Output the (X, Y) coordinate of the center of the cell containing the given text.  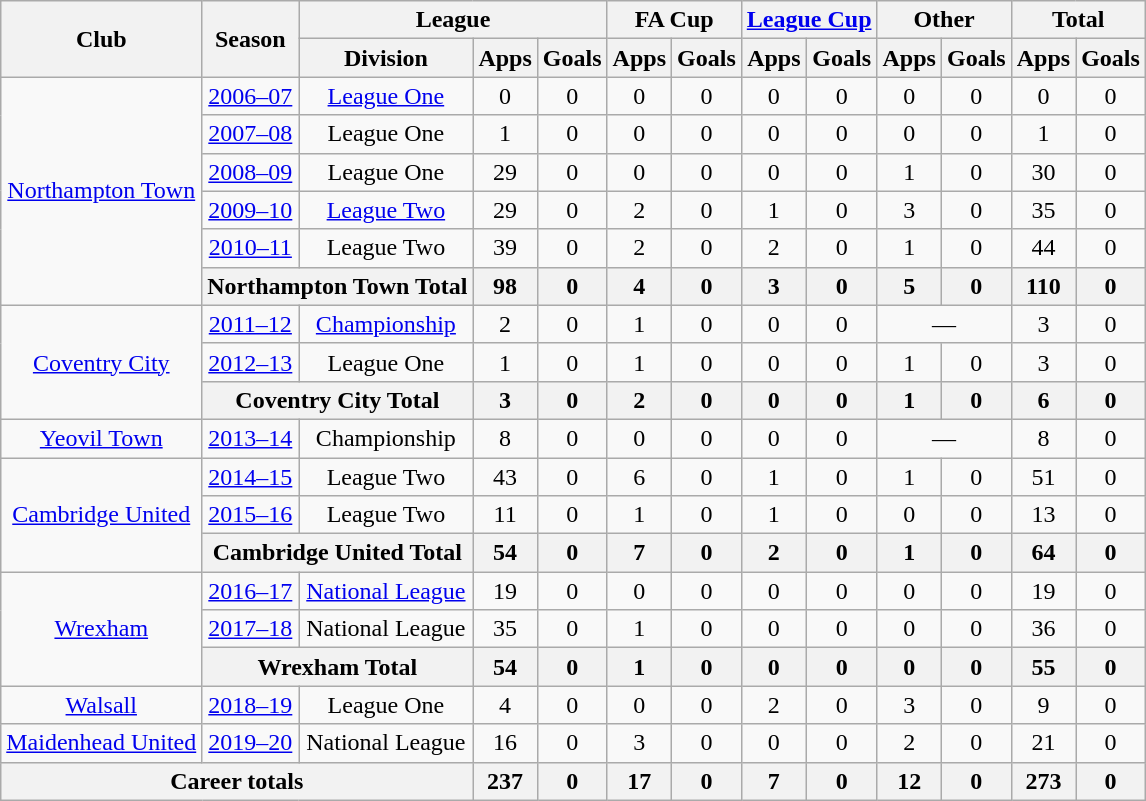
5 (909, 286)
Wrexham (102, 629)
98 (505, 286)
273 (1043, 781)
2008–09 (250, 172)
2017–18 (250, 629)
Coventry City Total (338, 400)
39 (505, 248)
2007–08 (250, 134)
55 (1043, 667)
Cambridge United Total (338, 553)
17 (639, 781)
16 (505, 743)
Northampton Town (102, 191)
51 (1043, 477)
Coventry City (102, 362)
110 (1043, 286)
Total (1078, 20)
2011–12 (250, 324)
64 (1043, 553)
Walsall (102, 705)
43 (505, 477)
Club (102, 39)
2009–10 (250, 210)
2010–11 (250, 248)
Wrexham Total (338, 667)
2015–16 (250, 515)
Season (250, 39)
Northampton Town Total (338, 286)
League Cup (809, 20)
Division (386, 58)
Career totals (237, 781)
13 (1043, 515)
2006–07 (250, 96)
21 (1043, 743)
Maidenhead United (102, 743)
12 (909, 781)
Yeovil Town (102, 438)
2019–20 (250, 743)
Cambridge United (102, 515)
2014–15 (250, 477)
2016–17 (250, 591)
44 (1043, 248)
11 (505, 515)
FA Cup (674, 20)
League (453, 20)
2013–14 (250, 438)
2018–19 (250, 705)
9 (1043, 705)
2012–13 (250, 362)
237 (505, 781)
36 (1043, 629)
Other (944, 20)
30 (1043, 172)
